Search for the cell housing the specified text and yield its (x, y) center coordinate. 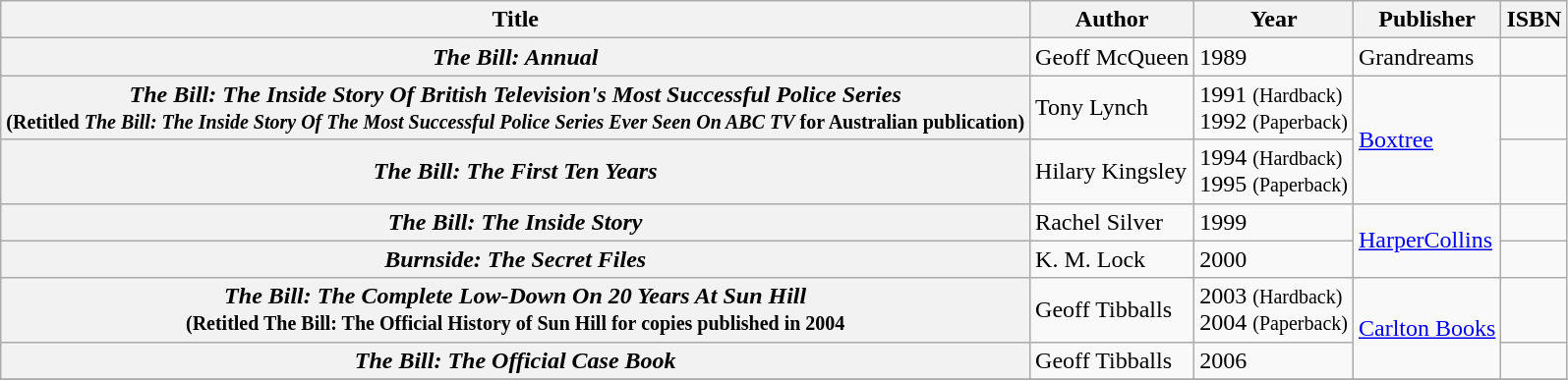
1999 (1274, 222)
Publisher (1426, 20)
The Bill: Annual (515, 57)
The Bill: The Inside Story (515, 222)
Year (1274, 20)
Carlton Books (1426, 328)
Grandreams (1426, 57)
Author (1113, 20)
Title (515, 20)
The Bill: The Official Case Book (515, 360)
K. M. Lock (1113, 259)
Tony Lynch (1113, 108)
The Bill: The First Ten Years (515, 171)
2003 (Hardback) 2004 (Paperback) (1274, 310)
1991 (Hardback)1992 (Paperback) (1274, 108)
Hilary Kingsley (1113, 171)
2000 (1274, 259)
HarperCollins (1426, 241)
2006 (1274, 360)
1994 (Hardback)1995 (Paperback) (1274, 171)
Geoff McQueen (1113, 57)
Rachel Silver (1113, 222)
1989 (1274, 57)
Boxtree (1426, 139)
Burnside: The Secret Files (515, 259)
The Bill: The Complete Low-Down On 20 Years At Sun Hill(Retitled The Bill: The Official History of Sun Hill for copies published in 2004 (515, 310)
ISBN (1534, 20)
